Scan for the cell matching the given text and deliver its [X, Y] coordinate at center. 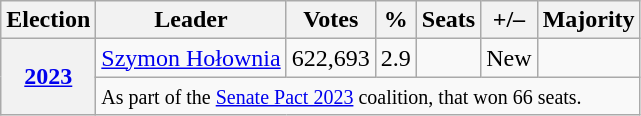
Leader [191, 20]
2.9 [396, 58]
Majority [588, 20]
Szymon Hołownia [191, 58]
622,693 [330, 58]
New [509, 58]
Seats [448, 20]
Election [48, 20]
% [396, 20]
2023 [48, 77]
As part of the Senate Pact 2023 coalition, that won 66 seats. [368, 96]
Votes [330, 20]
+/– [509, 20]
